Determine the [X, Y] coordinate at the center of the cell enclosing the given text.  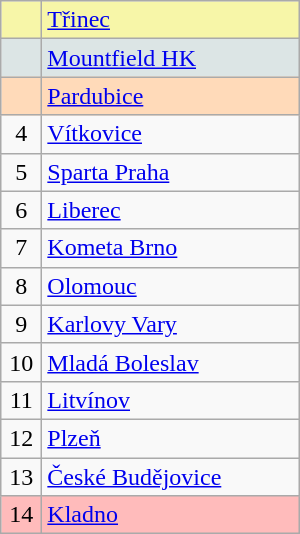
Kometa Brno [170, 248]
11 [22, 400]
4 [22, 134]
Mountfield HK [170, 58]
Pardubice [170, 96]
Olomouc [170, 286]
12 [22, 438]
9 [22, 324]
Mladá Boleslav [170, 362]
Vítkovice [170, 134]
Liberec [170, 210]
5 [22, 172]
14 [22, 515]
13 [22, 477]
Třinec [170, 20]
České Budějovice [170, 477]
Kladno [170, 515]
7 [22, 248]
Sparta Praha [170, 172]
10 [22, 362]
8 [22, 286]
Plzeň [170, 438]
Litvínov [170, 400]
6 [22, 210]
Karlovy Vary [170, 324]
